Output the [x, y] coordinate of the center of the cell containing the given text.  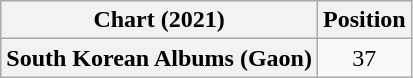
South Korean Albums (Gaon) [160, 58]
Position [364, 20]
Chart (2021) [160, 20]
37 [364, 58]
